For the text-containing cell, return its midpoint in (X, Y) coordinate format. 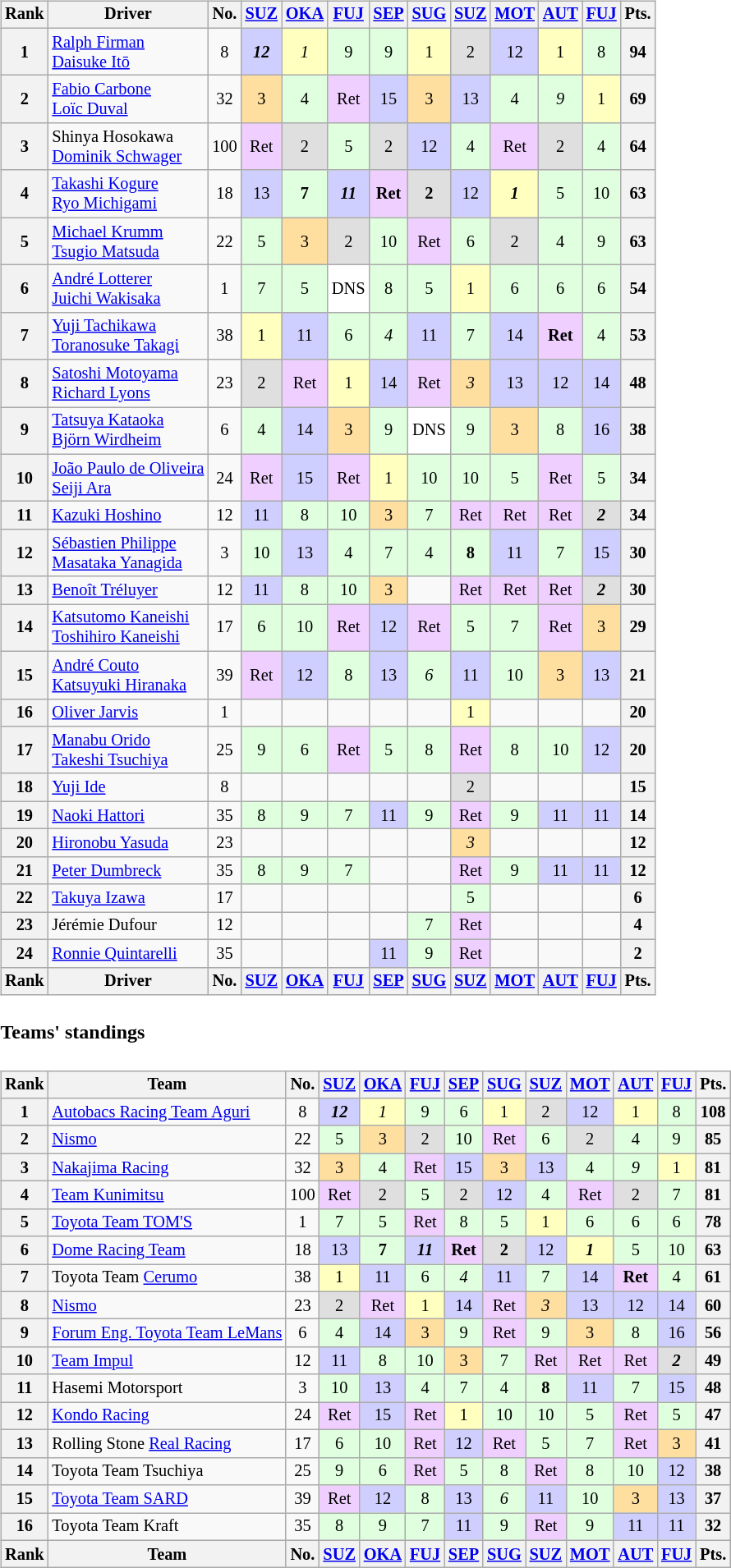
Kondo Racing (168, 1416)
Fabio Carbone Loïc Duval (128, 99)
Ralph Firman Daisuke Itō (128, 52)
85 (713, 1139)
64 (638, 147)
Kazuki Hoshino (128, 516)
Team Impul (168, 1361)
Team Kunimitsu (168, 1195)
Benoît Tréluyer (128, 590)
Yuji Ide (128, 787)
Toyota Team TOM'S (168, 1222)
Shinya Hosokawa Dominik Schwager (128, 147)
Yuji Tachikawa Toranosuke Takagi (128, 336)
Naoki Hattori (128, 815)
29 (638, 628)
Dome Racing Team (168, 1250)
Hironobu Yasuda (128, 843)
Peter Dumbreck (128, 870)
19 (25, 815)
37 (713, 1499)
João Paulo de Oliveira Seiji Ara (128, 478)
60 (713, 1305)
Ronnie Quintarelli (128, 953)
56 (713, 1333)
49 (713, 1361)
Toyota Team Cerumo (168, 1278)
61 (713, 1278)
Hasemi Motorsport (168, 1388)
Forum Eng. Toyota Team LeMans (168, 1333)
André Couto Katsuyuki Hiranaka (128, 675)
78 (713, 1222)
Takashi Kogure Ryo Michigami (128, 194)
69 (638, 99)
53 (638, 336)
Oliver Jarvis (128, 713)
Rolling Stone Real Racing (168, 1444)
Tatsuya Kataoka Björn Wirdheim (128, 431)
Michael Krumm Tsugio Matsuda (128, 241)
Nakajima Racing (168, 1167)
54 (638, 289)
Autobacs Racing Team Aguri (168, 1112)
Satoshi Motoyama Richard Lyons (128, 383)
Toyota Team Kraft (168, 1526)
Takuya Izawa (128, 898)
41 (713, 1444)
Katsutomo Kaneishi Toshihiro Kaneishi (128, 628)
94 (638, 52)
André Lotterer Juichi Wakisaka (128, 289)
108 (713, 1112)
Sébastien Philippe Masataka Yanagida (128, 553)
Toyota Team Tsuchiya (168, 1471)
Jérémie Dufour (128, 926)
Toyota Team SARD (168, 1499)
47 (713, 1416)
Manabu Orido Takeshi Tsuchiya (128, 750)
